Extract the [x, y] coordinate from the center of the cell holding the provided text.  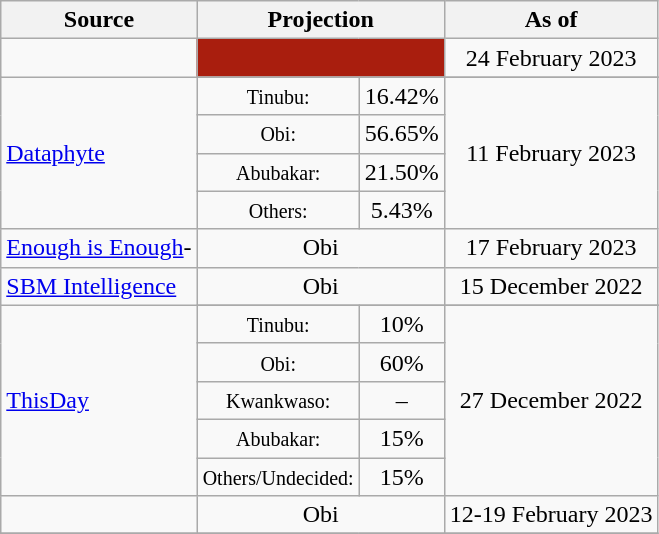
SBM Intelligence [99, 286]
Kwankwaso: [278, 400]
17 February 2023 [551, 248]
Dataphyte [99, 153]
Enough is Enough- [99, 248]
27 December 2022 [551, 400]
Source [99, 20]
Others: [278, 210]
21.50% [402, 172]
Others/Undecided: [278, 477]
5.43% [402, 210]
Projection [320, 20]
10% [402, 324]
15 December 2022 [551, 286]
As of [551, 20]
ThisDay [99, 400]
16.42% [402, 96]
12-19 February 2023 [551, 515]
11 February 2023 [551, 153]
– [402, 400]
60% [402, 362]
24 February 2023 [551, 58]
56.65% [402, 134]
